Pinpoint the cell where the given text exists, returning its (X, Y) midpoint coordinate. 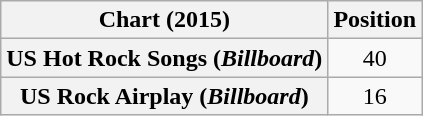
40 (375, 58)
Position (375, 20)
16 (375, 96)
US Hot Rock Songs (Billboard) (164, 58)
US Rock Airplay (Billboard) (164, 96)
Chart (2015) (164, 20)
